Provide the [X, Y] coordinate of the cell's center where the given text is located.  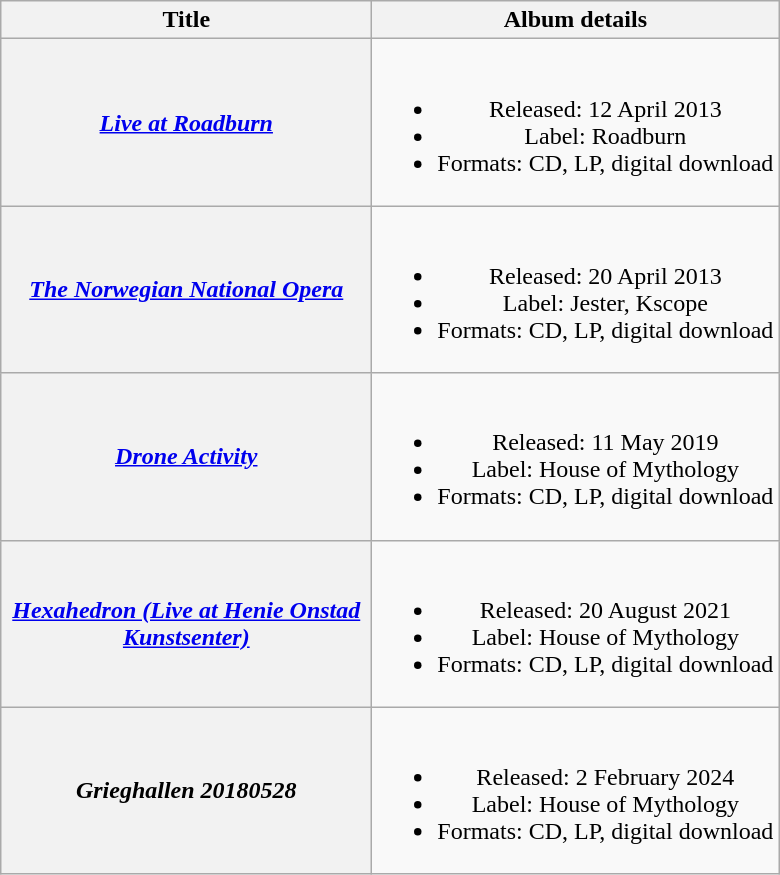
Live at Roadburn [186, 122]
Title [186, 20]
Grieghallen 20180528 [186, 790]
Album details [576, 20]
Released: 12 April 2013Label: RoadburnFormats: CD, LP, digital download [576, 122]
Released: 2 February 2024Label: House of MythologyFormats: CD, LP, digital download [576, 790]
Drone Activity [186, 456]
The Norwegian National Opera [186, 290]
Hexahedron (Live at Henie Onstad Kunstsenter) [186, 624]
Released: 20 August 2021Label: House of MythologyFormats: CD, LP, digital download [576, 624]
Released: 20 April 2013Label: Jester, KscopeFormats: CD, LP, digital download [576, 290]
Released: 11 May 2019Label: House of MythologyFormats: CD, LP, digital download [576, 456]
